Capture the cell that displays the provided text and extract its [x, y] central coordinate. 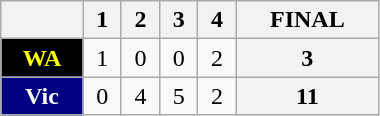
11 [307, 96]
FINAL [307, 20]
Vic [42, 96]
5 [179, 96]
WA [42, 58]
